Search for the cell housing the specified text and yield its (X, Y) center coordinate. 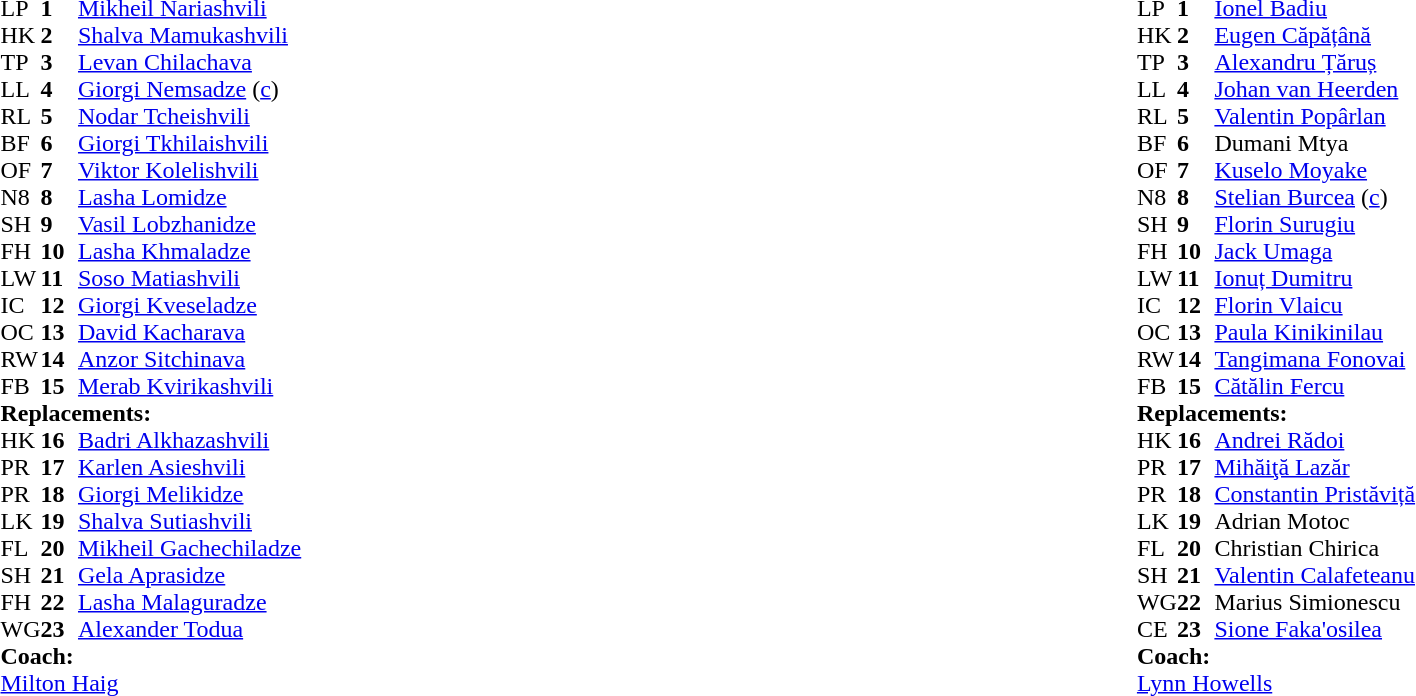
Mihăiţă Lazăr (1314, 468)
Valentin Calafeteanu (1314, 576)
Giorgi Kveseladze (190, 306)
Nodar Tcheishvili (190, 116)
Stelian Burcea (c) (1314, 198)
Adrian Motoc (1314, 522)
Sione Faka'osilea (1314, 630)
Valentin Popârlan (1314, 116)
Mikheil Gachechiladze (190, 548)
Eugen Căpățână (1314, 36)
Shalva Sutiashvili (190, 522)
Alexander Todua (190, 630)
Gela Aprasidze (190, 576)
Florin Surugiu (1314, 224)
Marius Simionescu (1314, 602)
Andrei Rădoi (1314, 440)
Giorgi Tkhilaishvili (190, 144)
Karlen Asieshvili (190, 468)
Soso Matiashvili (190, 278)
Giorgi Melikidze (190, 494)
Tangimana Fonovai (1314, 360)
Lasha Malaguradze (190, 602)
Florin Vlaicu (1314, 306)
Giorgi Nemsadze (c) (190, 90)
Johan van Heerden (1314, 90)
Viktor Kolelishvili (190, 170)
Badri Alkhazashvili (190, 440)
Kuselo Moyake (1314, 170)
Vasil Lobzhanidze (190, 224)
Lasha Khmaladze (190, 252)
Lasha Lomidze (190, 198)
Levan Chilachava (190, 62)
CE (1157, 630)
Ionuț Dumitru (1314, 278)
Alexandru Țăruș (1314, 62)
Anzor Sitchinava (190, 360)
Shalva Mamukashvili (190, 36)
Cătălin Fercu (1314, 386)
Jack Umaga (1314, 252)
Dumani Mtya (1314, 144)
Constantin Pristăviță (1314, 494)
David Kacharava (190, 332)
Paula Kinikinilau (1314, 332)
Christian Chirica (1314, 548)
Merab Kvirikashvili (190, 386)
